Return the (X, Y) coordinate for the center point of the cell that contains the specified text.  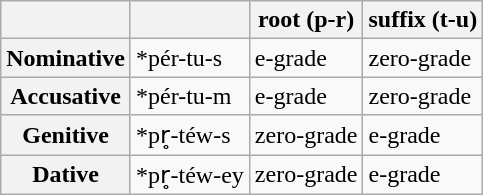
Dative (66, 174)
*pr̥-téw-ey (190, 174)
Accusative (66, 96)
*pér-tu-m (190, 96)
Nominative (66, 58)
suffix (t-u) (423, 20)
*pér-tu-s (190, 58)
root (p-r) (306, 20)
*pr̥-téw-s (190, 135)
Genitive (66, 135)
